Determine the [x, y] coordinate at the center of the cell enclosing the given text.  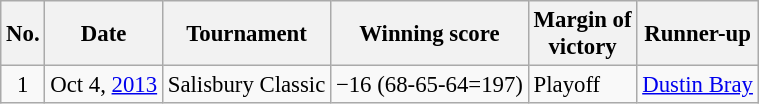
Dustin Bray [698, 85]
Salisbury Classic [246, 85]
Tournament [246, 34]
Date [104, 34]
Winning score [430, 34]
No. [23, 34]
1 [23, 85]
Margin ofvictory [582, 34]
−16 (68-65-64=197) [430, 85]
Playoff [582, 85]
Oct 4, 2013 [104, 85]
Runner-up [698, 34]
